Capture the cell that displays the provided text and extract its [x, y] central coordinate. 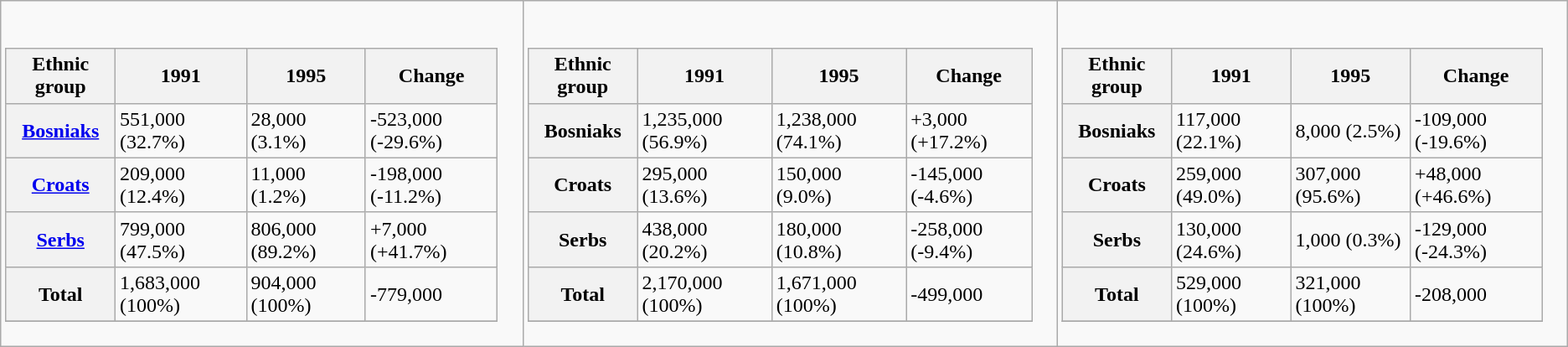
1,671,000 (100%) [838, 293]
209,000 (12.4%) [181, 184]
130,000 (24.6%) [1231, 240]
117,000 (22.1%) [1231, 131]
-198,000 (-11.2%) [431, 184]
259,000 (49.0%) [1231, 184]
-499,000 [969, 293]
1,238,000 (74.1%) [838, 131]
438,000 (20.2%) [704, 240]
-109,000 (-19.6%) [1476, 131]
806,000 (89.2%) [306, 240]
1,235,000 (56.9%) [704, 131]
180,000 (10.8%) [838, 240]
+3,000 (+17.2%) [969, 131]
307,000 (95.6%) [1350, 184]
8,000 (2.5%) [1350, 131]
1,683,000 (100%) [181, 293]
+48,000 (+46.6%) [1476, 184]
799,000 (47.5%) [181, 240]
-145,000 (-4.6%) [969, 184]
28,000 (3.1%) [306, 131]
295,000 (13.6%) [704, 184]
11,000 (1.2%) [306, 184]
529,000 (100%) [1231, 293]
551,000 (32.7%) [181, 131]
-258,000 (-9.4%) [969, 240]
-129,000 (-24.3%) [1476, 240]
-779,000 [431, 293]
2,170,000 (100%) [704, 293]
-208,000 [1476, 293]
904,000 (100%) [306, 293]
1,000 (0.3%) [1350, 240]
+7,000 (+41.7%) [431, 240]
-523,000 (-29.6%) [431, 131]
150,000 (9.0%) [838, 184]
321,000 (100%) [1350, 293]
